Output the (x, y) coordinate of the center of the cell containing the given text.  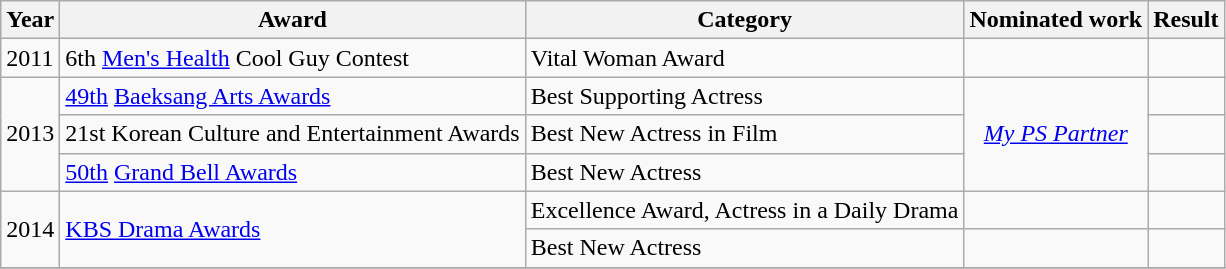
Category (744, 20)
Best New Actress in Film (744, 134)
My PS Partner (1056, 134)
Year (30, 20)
Nominated work (1056, 20)
Excellence Award, Actress in a Daily Drama (744, 210)
Award (292, 20)
50th Grand Bell Awards (292, 172)
2011 (30, 58)
21st Korean Culture and Entertainment Awards (292, 134)
49th Baeksang Arts Awards (292, 96)
6th Men's Health Cool Guy Contest (292, 58)
Vital Woman Award (744, 58)
Result (1186, 20)
Best Supporting Actress (744, 96)
KBS Drama Awards (292, 229)
2013 (30, 134)
2014 (30, 229)
